Provide the (x, y) coordinate of the cell's center where the given text is located.  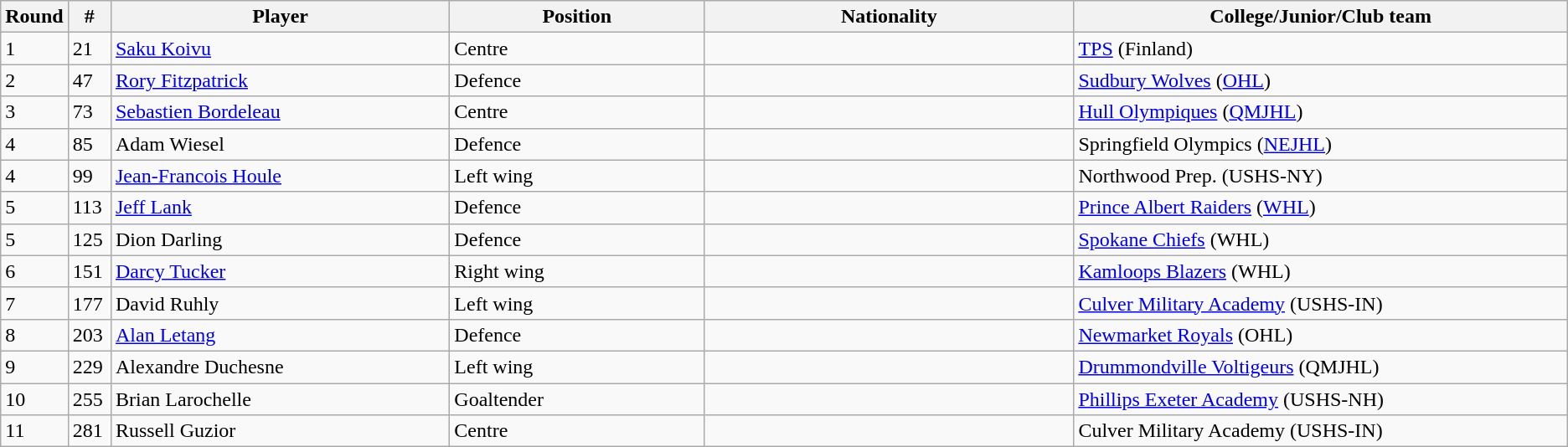
11 (34, 431)
Darcy Tucker (280, 271)
99 (89, 176)
Brian Larochelle (280, 399)
Newmarket Royals (OHL) (1320, 335)
Round (34, 17)
8 (34, 335)
10 (34, 399)
125 (89, 239)
Player (280, 17)
229 (89, 367)
Saku Koivu (280, 49)
TPS (Finland) (1320, 49)
151 (89, 271)
Position (577, 17)
Hull Olympiques (QMJHL) (1320, 112)
177 (89, 303)
Adam Wiesel (280, 144)
2 (34, 80)
Goaltender (577, 399)
Phillips Exeter Academy (USHS-NH) (1320, 399)
Rory Fitzpatrick (280, 80)
Sudbury Wolves (OHL) (1320, 80)
73 (89, 112)
Northwood Prep. (USHS-NY) (1320, 176)
Jean-Francois Houle (280, 176)
Right wing (577, 271)
21 (89, 49)
Kamloops Blazers (WHL) (1320, 271)
7 (34, 303)
Spokane Chiefs (WHL) (1320, 239)
203 (89, 335)
Dion Darling (280, 239)
Sebastien Bordeleau (280, 112)
Alexandre Duchesne (280, 367)
# (89, 17)
Springfield Olympics (NEJHL) (1320, 144)
Nationality (890, 17)
85 (89, 144)
113 (89, 208)
47 (89, 80)
3 (34, 112)
9 (34, 367)
Jeff Lank (280, 208)
Russell Guzior (280, 431)
College/Junior/Club team (1320, 17)
Drummondville Voltigeurs (QMJHL) (1320, 367)
Prince Albert Raiders (WHL) (1320, 208)
1 (34, 49)
David Ruhly (280, 303)
6 (34, 271)
281 (89, 431)
255 (89, 399)
Alan Letang (280, 335)
